Extract the [x, y] coordinate from the center of the cell holding the provided text.  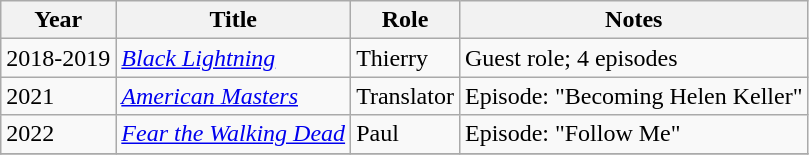
2022 [58, 134]
Year [58, 20]
Translator [406, 96]
Thierry [406, 58]
Paul [406, 134]
2018-2019 [58, 58]
2021 [58, 96]
Role [406, 20]
Black Lightning [234, 58]
Fear the Walking Dead [234, 134]
American Masters [234, 96]
Title [234, 20]
Episode: "Follow Me" [634, 134]
Notes [634, 20]
Episode: "Becoming Helen Keller" [634, 96]
Guest role; 4 episodes [634, 58]
